Output the (X, Y) coordinate of the center of the cell containing the given text.  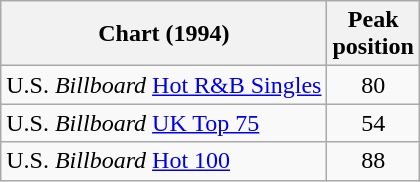
54 (373, 123)
U.S. Billboard UK Top 75 (164, 123)
88 (373, 161)
Chart (1994) (164, 34)
U.S. Billboard Hot R&B Singles (164, 85)
Peakposition (373, 34)
80 (373, 85)
U.S. Billboard Hot 100 (164, 161)
